Determine the (x, y) coordinate at the center of the cell enclosing the given text.  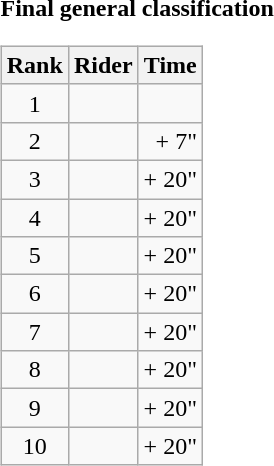
10 (34, 446)
2 (34, 141)
3 (34, 179)
9 (34, 408)
+ 7" (170, 141)
Time (170, 65)
5 (34, 256)
7 (34, 332)
8 (34, 370)
Rank (34, 65)
4 (34, 217)
1 (34, 103)
6 (34, 294)
Rider (103, 65)
